From the cell containing the given text, extract its center point as (x, y) coordinate. 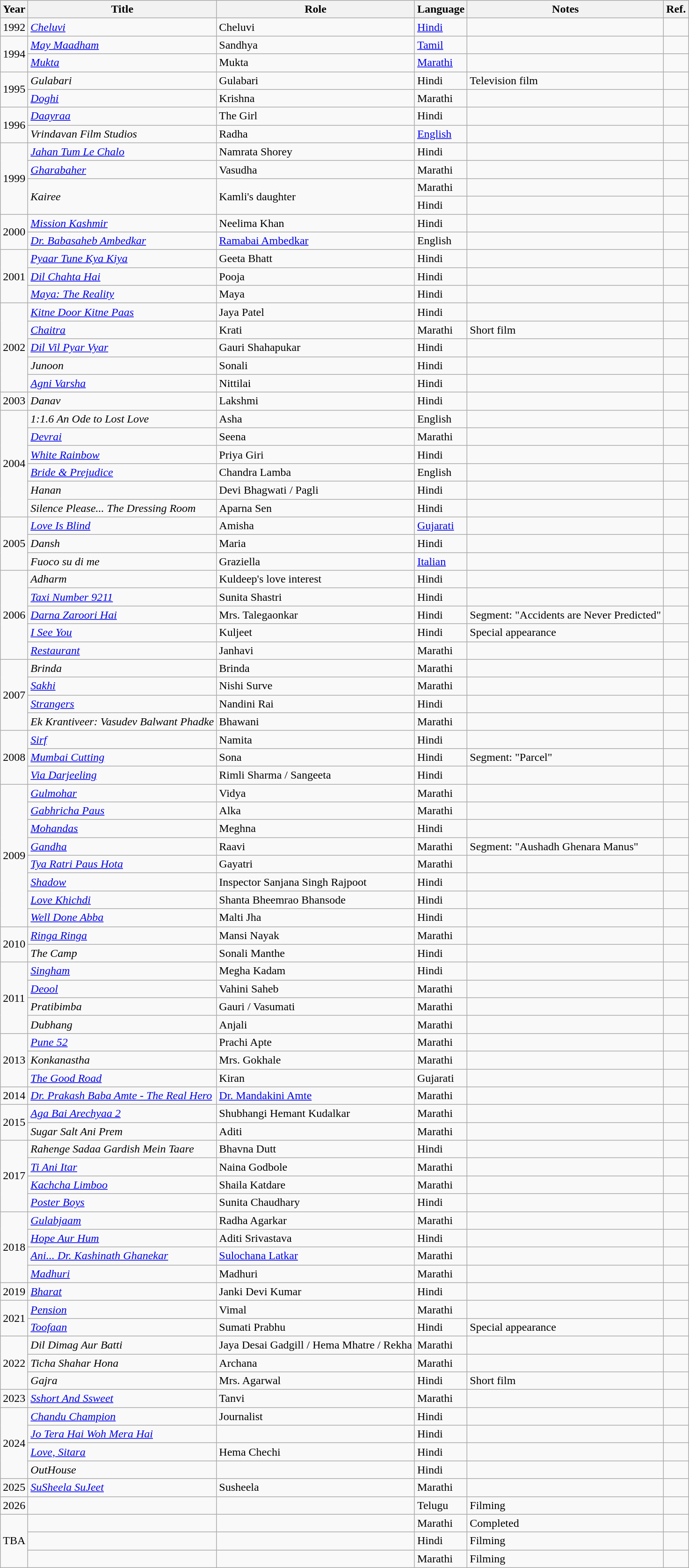
2015 (14, 1123)
Ticha Shahar Hona (123, 1363)
Nittilai (316, 383)
Journalist (316, 1416)
Love Is Blind (123, 526)
Chaitra (123, 330)
Archana (316, 1363)
SuSheela SuJeet (123, 1488)
Segment: "Accidents are Never Predicted" (566, 615)
Kamli's daughter (316, 196)
Amisha (316, 526)
2002 (14, 348)
Kuljeet (316, 633)
1999 (14, 178)
Strangers (123, 704)
Taxi Number 9211 (123, 597)
Sonali (316, 365)
2001 (14, 277)
Kachcha Limboo (123, 1185)
Dr. Mandakini Amte (316, 1096)
Hema Chechi (316, 1452)
Namrata Shorey (316, 152)
Sunita Chaudhary (316, 1203)
1996 (14, 125)
Nandini Rai (316, 704)
Maria (316, 544)
OutHouse (123, 1470)
Maya: The Reality (123, 294)
Completed (566, 1523)
Krati (316, 330)
Bharat (123, 1291)
Seena (316, 437)
Susheela (316, 1488)
Dil Vil Pyar Vyar (123, 348)
Ti Ani Itar (123, 1167)
Janhavi (316, 650)
Role (316, 9)
Jaya Desai Gadgill / Hema Mhatre / Rekha (316, 1345)
Chandu Champion (123, 1416)
Danav (123, 401)
Jahan Tum Le Chalo (123, 152)
Jaya Patel (316, 312)
Sona (316, 757)
Segment: "Parcel" (566, 757)
Geeta Bhatt (316, 259)
Shubhangi Hemant Kudalkar (316, 1114)
2004 (14, 463)
Singham (123, 971)
Dil Dimag Aur Batti (123, 1345)
Konkanastha (123, 1060)
Kiran (316, 1078)
Mrs. Talegaonkar (316, 615)
Sandhya (316, 45)
Ramabai Ambedkar (316, 241)
2019 (14, 1291)
Chandra Lamba (316, 472)
Neelima Khan (316, 223)
Sakhi (123, 686)
Priya Giri (316, 454)
Fuoco su di me (123, 562)
Sugar Salt Ani Prem (123, 1131)
Language (441, 9)
Aga Bai Arechyaa 2 (123, 1114)
Rahenge Sadaa Gardish Mein Taare (123, 1149)
Nishi Surve (316, 686)
Shaila Katdare (316, 1185)
Rimli Sharma / Sangeeta (316, 775)
Junoon (123, 365)
Daayraa (123, 116)
May Maadham (123, 45)
Mohandas (123, 829)
2000 (14, 232)
2023 (14, 1399)
Raavi (316, 846)
Television film (566, 80)
Pooja (316, 277)
Telugu (441, 1505)
2007 (14, 695)
Inspector Sanjana Singh Rajpoot (316, 882)
Kitne Door Kitne Paas (123, 312)
Sirf (123, 739)
Gulmohar (123, 793)
Agni Varsha (123, 383)
Megha Kadam (316, 971)
Kairee (123, 196)
Deool (123, 989)
Via Darjeeling (123, 775)
2005 (14, 544)
Pune 52 (123, 1042)
Segment: "Aushadh Ghenara Manus" (566, 846)
Gayatri (316, 864)
2008 (14, 757)
Ani... Dr. Kashinath Ghanekar (123, 1256)
Poster Boys (123, 1203)
Dr. Prakash Baba Amte - The Real Hero (123, 1096)
Hope Aur Hum (123, 1238)
Sshort And Ssweet (123, 1399)
Doghi (123, 98)
Graziella (316, 562)
Title (123, 9)
Vrindavan Film Studios (123, 134)
2018 (14, 1247)
Toofaan (123, 1327)
1992 (14, 27)
Pyaar Tune Kya Kiya (123, 259)
2024 (14, 1443)
Dil Chahta Hai (123, 277)
Gajra (123, 1381)
The Camp (123, 953)
Vidya (316, 793)
Aditi Srivastava (316, 1238)
2025 (14, 1488)
Alka (316, 811)
Mission Kashmir (123, 223)
Dubhang (123, 1024)
Meghna (316, 829)
Sonali Manthe (316, 953)
2013 (14, 1060)
Mrs. Agarwal (316, 1381)
Devi Bhagwati / Pagli (316, 490)
Maya (316, 294)
Jo Tera Hai Woh Mera Hai (123, 1434)
I See You (123, 633)
Sumati Prabhu (316, 1327)
2017 (14, 1176)
Year (14, 9)
Hanan (123, 490)
Naina Godbole (316, 1167)
Gulabjaam (123, 1220)
Mansi Nayak (316, 935)
Dr. Babasaheb Ambedkar (123, 241)
Love, Sitara (123, 1452)
Tamil (441, 45)
Pratibimba (123, 1006)
Aparna Sen (316, 508)
Anjali (316, 1024)
Tya Ratri Paus Hota (123, 864)
2006 (14, 615)
Sunita Shastri (316, 597)
Bride & Prejudice (123, 472)
Asha (316, 419)
Tanvi (316, 1399)
Vahini Saheb (316, 989)
2009 (14, 855)
Bhawani (316, 722)
Mumbai Cutting (123, 757)
1995 (14, 89)
2026 (14, 1505)
Restaurant (123, 650)
TBA (14, 1541)
Love Khichdi (123, 900)
Shanta Bheemrao Bhansode (316, 900)
Adharm (123, 579)
Krishna (316, 98)
Sulochana Latkar (316, 1256)
2014 (14, 1096)
Notes (566, 9)
2022 (14, 1363)
Lakshmi (316, 401)
Darna Zaroori Hai (123, 615)
Bhavna Dutt (316, 1149)
2011 (14, 998)
Vasudha (316, 169)
Gauri / Vasumati (316, 1006)
The Good Road (123, 1078)
Devrai (123, 437)
Well Done Abba (123, 918)
Prachi Apte (316, 1042)
Gharabaher (123, 169)
2021 (14, 1318)
Aditi (316, 1131)
Ek Krantiveer: Vasudev Balwant Phadke (123, 722)
Gauri Shahapukar (316, 348)
Gandha (123, 846)
Italian (441, 562)
Vimal (316, 1309)
Ringa Ringa (123, 935)
Dansh (123, 544)
The Girl (316, 116)
1:1.6 An Ode to Lost Love (123, 419)
Shadow (123, 882)
2010 (14, 944)
Namita (316, 739)
Gabhricha Paus (123, 811)
Mrs. Gokhale (316, 1060)
Janki Devi Kumar (316, 1291)
Malti Jha (316, 918)
Ref. (676, 9)
Silence Please... The Dressing Room (123, 508)
Pension (123, 1309)
White Rainbow (123, 454)
Kuldeep's love interest (316, 579)
2003 (14, 401)
Radha Agarkar (316, 1220)
Radha (316, 134)
1994 (14, 54)
